Detect which cell encompasses the target text, then output its (X, Y) center coordinate. 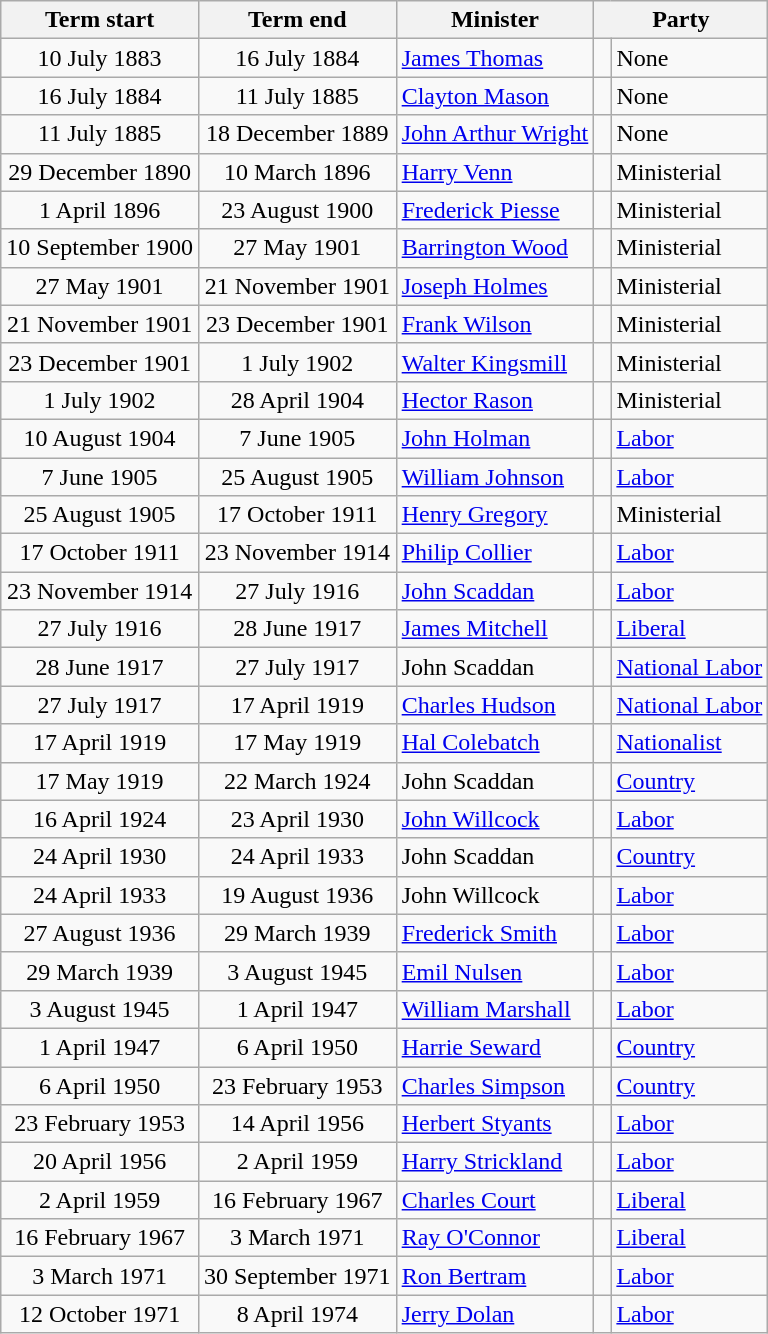
10 September 1900 (100, 248)
William Johnson (495, 477)
Charles Court (495, 1200)
Frederick Piesse (495, 210)
Philip Collier (495, 553)
20 April 1956 (100, 1162)
28 April 1904 (297, 400)
18 December 1889 (297, 134)
Nationalist (690, 743)
23 August 1900 (297, 210)
Frank Wilson (495, 324)
12 October 1971 (100, 1314)
Party (681, 20)
Ron Bertram (495, 1276)
8 April 1974 (297, 1314)
Barrington Wood (495, 248)
Charles Hudson (495, 705)
30 September 1971 (297, 1276)
William Marshall (495, 1009)
James Mitchell (495, 629)
Harrie Seward (495, 1047)
Jerry Dolan (495, 1314)
Minister (495, 20)
John Holman (495, 438)
Herbert Styants (495, 1124)
27 August 1936 (100, 933)
Charles Simpson (495, 1085)
10 August 1904 (100, 438)
29 December 1890 (100, 172)
14 April 1956 (297, 1124)
19 August 1936 (297, 895)
John Arthur Wright (495, 134)
Clayton Mason (495, 96)
22 March 1924 (297, 781)
16 April 1924 (100, 819)
Hal Colebatch (495, 743)
Hector Rason (495, 400)
James Thomas (495, 58)
Joseph Holmes (495, 286)
Emil Nulsen (495, 971)
Walter Kingsmill (495, 362)
Frederick Smith (495, 933)
Term end (297, 20)
Harry Strickland (495, 1162)
1 April 1896 (100, 210)
24 April 1930 (100, 857)
10 March 1896 (297, 172)
10 July 1883 (100, 58)
23 April 1930 (297, 819)
Henry Gregory (495, 515)
Ray O'Connor (495, 1238)
Harry Venn (495, 172)
Term start (100, 20)
